For the text-containing cell, return its midpoint in [X, Y] coordinate format. 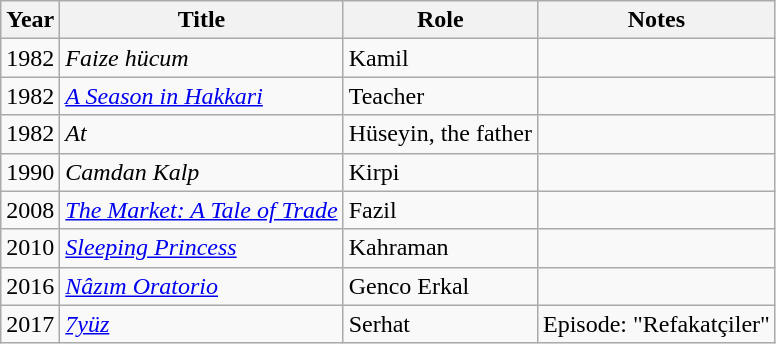
2017 [30, 324]
Serhat [440, 324]
Teacher [440, 96]
Nâzım Oratorio [202, 286]
7yüz [202, 324]
2010 [30, 248]
1990 [30, 172]
2008 [30, 210]
Sleeping Princess [202, 248]
Genco Erkal [440, 286]
Episode: "Refakatçiler" [656, 324]
A Season in Hakkari [202, 96]
Notes [656, 20]
Kahraman [440, 248]
2016 [30, 286]
Role [440, 20]
Kamil [440, 58]
Faize hücum [202, 58]
Hüseyin, the father [440, 134]
At [202, 134]
The Market: A Tale of Trade [202, 210]
Title [202, 20]
Kirpi [440, 172]
Camdan Kalp [202, 172]
Year [30, 20]
Fazil [440, 210]
